Locate the cell with the specified text and output its (x, y) center coordinate. 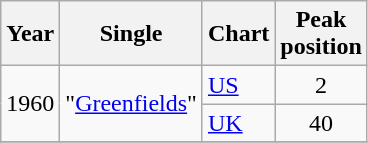
Chart (238, 34)
Year (30, 34)
Single (132, 34)
1960 (30, 104)
Peakposition (321, 34)
UK (238, 123)
2 (321, 85)
US (238, 85)
40 (321, 123)
"Greenfields" (132, 104)
